Scan for the cell matching the given text and deliver its [X, Y] coordinate at center. 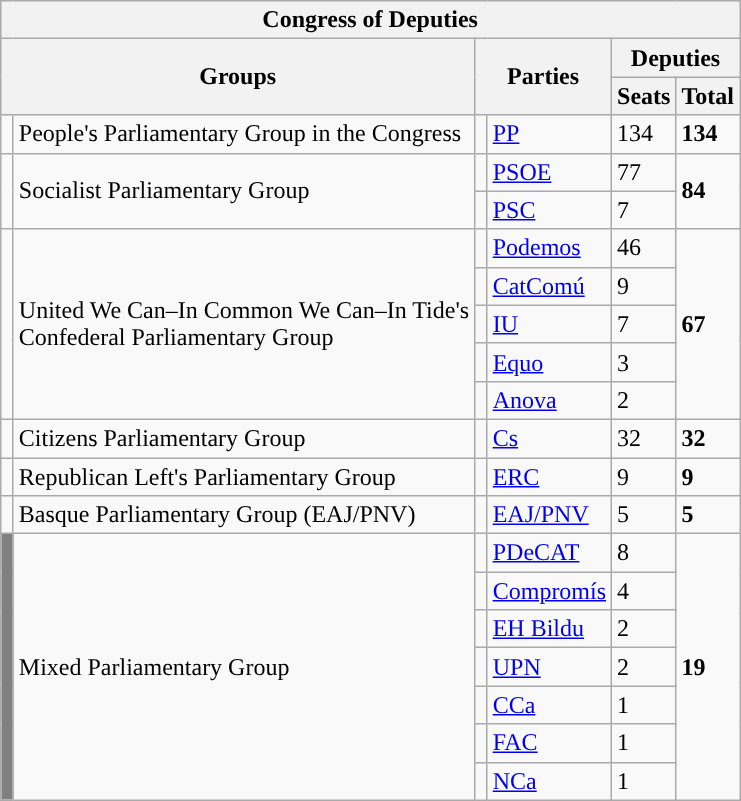
ERC [549, 477]
46 [644, 248]
3 [644, 362]
Equo [549, 362]
NCa [549, 781]
PP [549, 134]
4 [644, 591]
84 [708, 191]
CatComú [549, 286]
Podemos [549, 248]
Cs [549, 438]
Socialist Parliamentary Group [244, 191]
United We Can–In Common We Can–In Tide'sConfederal Parliamentary Group [244, 324]
PDeCAT [549, 553]
Parties [544, 77]
Total [708, 96]
UPN [549, 667]
Groups [238, 77]
Basque Parliamentary Group (EAJ/PNV) [244, 515]
People's Parliamentary Group in the Congress [244, 134]
67 [708, 324]
77 [644, 172]
Congress of Deputies [370, 20]
Republican Left's Parliamentary Group [244, 477]
EAJ/PNV [549, 515]
CCa [549, 705]
EH Bildu [549, 629]
Mixed Parliamentary Group [244, 667]
Citizens Parliamentary Group [244, 438]
PSC [549, 210]
PSOE [549, 172]
FAC [549, 743]
Anova [549, 400]
Seats [644, 96]
8 [644, 553]
IU [549, 324]
19 [708, 667]
Compromís [549, 591]
Deputies [676, 58]
